Determine the [x, y] coordinate at the center of the cell enclosing the given text.  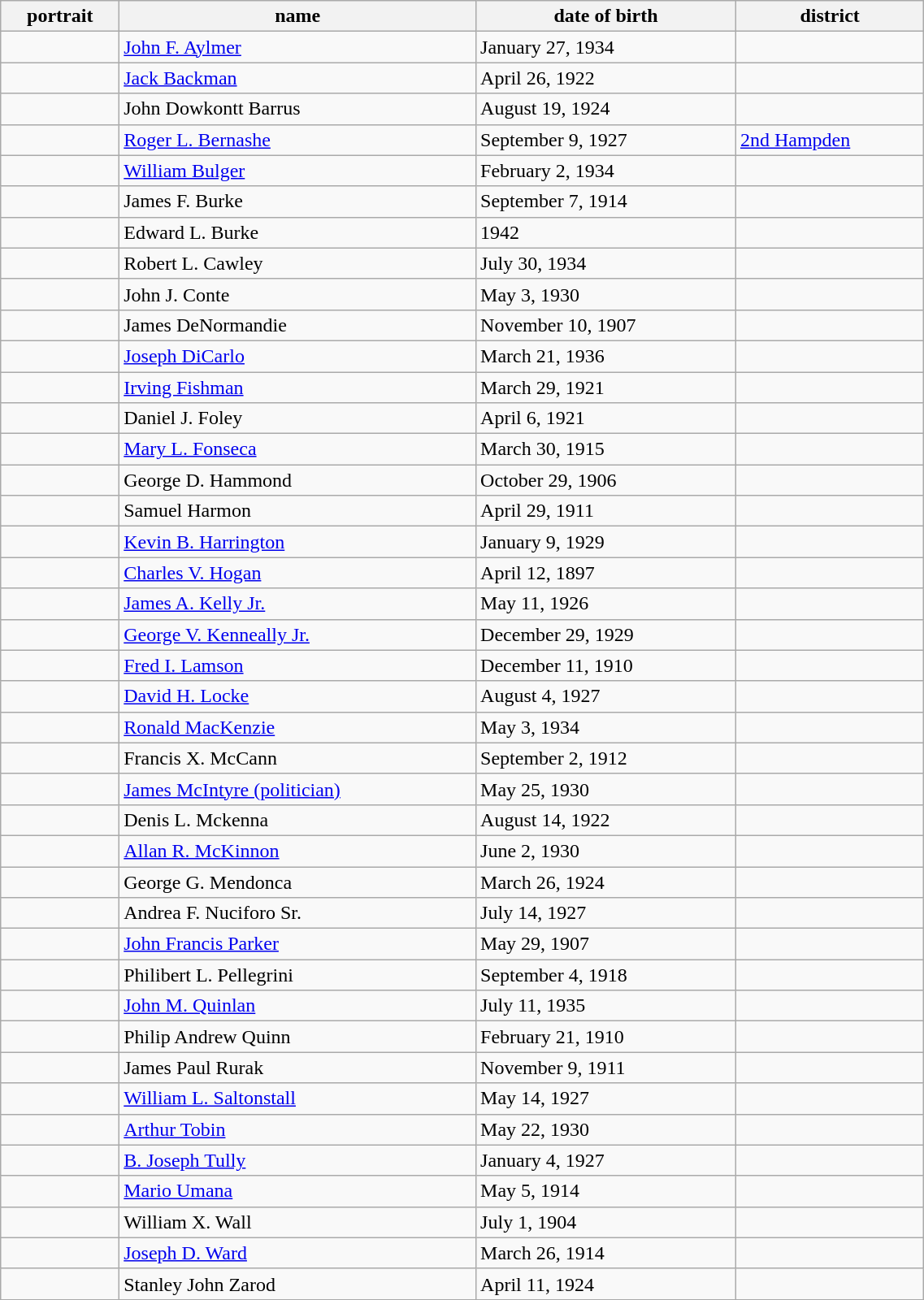
May 14, 1927 [606, 1098]
Francis X. McCann [297, 758]
September 7, 1914 [606, 201]
William X. Wall [297, 1222]
district [829, 16]
James F. Burke [297, 201]
April 6, 1921 [606, 418]
David H. Locke [297, 696]
James DeNormandie [297, 325]
Charles V. Hogan [297, 573]
James A. Kelly Jr. [297, 604]
Joseph D. Ward [297, 1253]
August 14, 1922 [606, 820]
John F. Aylmer [297, 47]
February 21, 1910 [606, 1037]
Fred I. Lamson [297, 665]
Jack Backman [297, 78]
January 4, 1927 [606, 1160]
March 21, 1936 [606, 356]
Philibert L. Pellegrini [297, 975]
September 2, 1912 [606, 758]
October 29, 1906 [606, 480]
Roger L. Bernashe [297, 140]
John J. Conte [297, 294]
May 29, 1907 [606, 944]
George D. Hammond [297, 480]
Daniel J. Foley [297, 418]
William Bulger [297, 171]
Denis L. Mckenna [297, 820]
September 4, 1918 [606, 975]
August 4, 1927 [606, 696]
2nd Hampden [829, 140]
January 9, 1929 [606, 542]
December 11, 1910 [606, 665]
June 2, 1930 [606, 851]
Robert L. Cawley [297, 263]
August 19, 1924 [606, 109]
November 9, 1911 [606, 1068]
Ronald MacKenzie [297, 727]
B. Joseph Tully [297, 1160]
Joseph DiCarlo [297, 356]
March 26, 1924 [606, 882]
December 29, 1929 [606, 635]
January 27, 1934 [606, 47]
July 30, 1934 [606, 263]
John Dowkontt Barrus [297, 109]
November 10, 1907 [606, 325]
1942 [606, 232]
Kevin B. Harrington [297, 542]
May 3, 1934 [606, 727]
May 22, 1930 [606, 1129]
March 26, 1914 [606, 1253]
March 29, 1921 [606, 388]
Irving Fishman [297, 388]
Stanley John Zarod [297, 1284]
July 11, 1935 [606, 1006]
July 14, 1927 [606, 913]
April 26, 1922 [606, 78]
May 3, 1930 [606, 294]
date of birth [606, 16]
Samuel Harmon [297, 511]
Andrea F. Nuciforo Sr. [297, 913]
Mary L. Fonseca [297, 449]
George G. Mendonca [297, 882]
William L. Saltonstall [297, 1098]
May 5, 1914 [606, 1191]
April 29, 1911 [606, 511]
James McIntyre (politician) [297, 789]
Edward L. Burke [297, 232]
portrait [60, 16]
John M. Quinlan [297, 1006]
Allan R. McKinnon [297, 851]
Philip Andrew Quinn [297, 1037]
George V. Kenneally Jr. [297, 635]
May 25, 1930 [606, 789]
Mario Umana [297, 1191]
April 12, 1897 [606, 573]
April 11, 1924 [606, 1284]
name [297, 16]
February 2, 1934 [606, 171]
Arthur Tobin [297, 1129]
March 30, 1915 [606, 449]
July 1, 1904 [606, 1222]
May 11, 1926 [606, 604]
September 9, 1927 [606, 140]
John Francis Parker [297, 944]
James Paul Rurak [297, 1068]
